Scan for the cell matching the given text and deliver its [X, Y] coordinate at center. 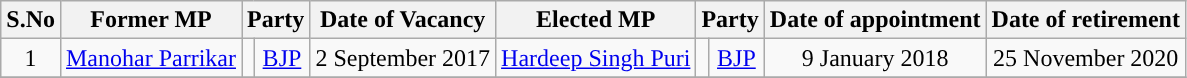
S.No [31, 20]
Date of appointment [875, 20]
Former MP [150, 20]
1 [31, 58]
25 November 2020 [1086, 58]
9 January 2018 [875, 58]
Manohar Parrikar [150, 58]
Elected MP [596, 20]
2 September 2017 [403, 58]
Hardeep Singh Puri [596, 58]
Date of retirement [1086, 20]
Date of Vacancy [403, 20]
